Detect which cell encompasses the target text, then output its (X, Y) center coordinate. 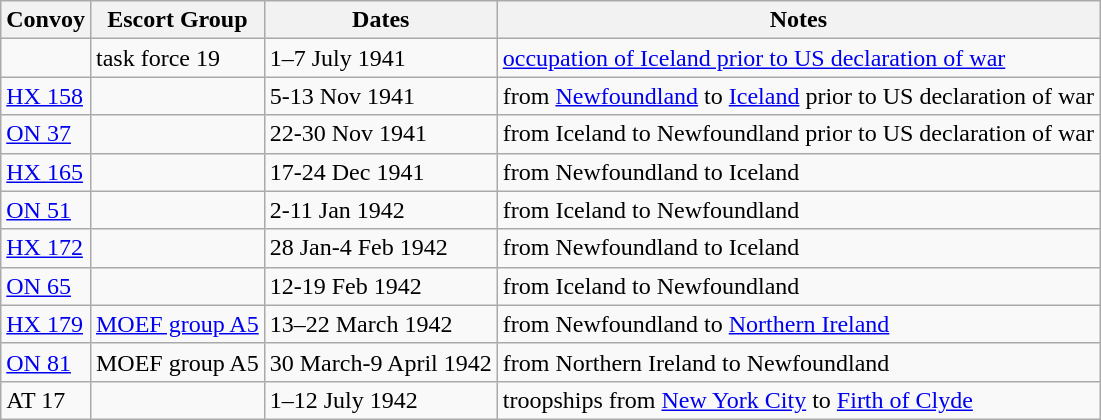
1–12 July 1942 (380, 400)
ON 81 (46, 362)
5-13 Nov 1941 (380, 96)
ON 65 (46, 286)
from Newfoundland to Iceland prior to US declaration of war (798, 96)
troopships from New York City to Firth of Clyde (798, 400)
13–22 March 1942 (380, 324)
occupation of Iceland prior to US declaration of war (798, 58)
from Iceland to Newfoundland prior to US declaration of war (798, 134)
HX 172 (46, 248)
22-30 Nov 1941 (380, 134)
AT 17 (46, 400)
17-24 Dec 1941 (380, 172)
task force 19 (177, 58)
HX 165 (46, 172)
1–7 July 1941 (380, 58)
from Newfoundland to Northern Ireland (798, 324)
from Northern Ireland to Newfoundland (798, 362)
12-19 Feb 1942 (380, 286)
28 Jan-4 Feb 1942 (380, 248)
Dates (380, 20)
ON 37 (46, 134)
HX 158 (46, 96)
Notes (798, 20)
Convoy (46, 20)
2-11 Jan 1942 (380, 210)
30 March-9 April 1942 (380, 362)
ON 51 (46, 210)
HX 179 (46, 324)
Escort Group (177, 20)
